Search for the cell housing the specified text and yield its [x, y] center coordinate. 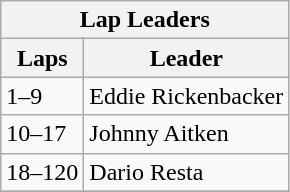
Leader [186, 58]
Johnny Aitken [186, 134]
Eddie Rickenbacker [186, 96]
Dario Resta [186, 172]
Lap Leaders [145, 20]
1–9 [42, 96]
Laps [42, 58]
18–120 [42, 172]
10–17 [42, 134]
